Detect which cell encompasses the target text, then output its (X, Y) center coordinate. 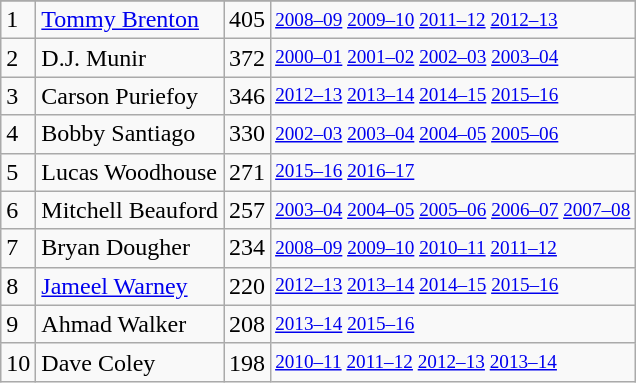
271 (248, 172)
1 (18, 20)
2010–11 2011–12 2012–13 2013–14 (453, 362)
9 (18, 324)
2008–09 2009–10 2011–12 2012–13 (453, 20)
Carson Puriefoy (130, 96)
D.J. Munir (130, 58)
Tommy Brenton (130, 20)
346 (248, 96)
220 (248, 286)
2 (18, 58)
2002–03 2003–04 2004–05 2005–06 (453, 134)
Bobby Santiago (130, 134)
2000–01 2001–02 2002–03 2003–04 (453, 58)
10 (18, 362)
Bryan Dougher (130, 248)
Lucas Woodhouse (130, 172)
208 (248, 324)
5 (18, 172)
Ahmad Walker (130, 324)
8 (18, 286)
Mitchell Beauford (130, 210)
2003–04 2004–05 2005–06 2006–07 2007–08 (453, 210)
257 (248, 210)
3 (18, 96)
198 (248, 362)
372 (248, 58)
2008–09 2009–10 2010–11 2011–12 (453, 248)
405 (248, 20)
2015–16 2016–17 (453, 172)
4 (18, 134)
Jameel Warney (130, 286)
7 (18, 248)
234 (248, 248)
2013–14 2015–16 (453, 324)
Dave Coley (130, 362)
330 (248, 134)
6 (18, 210)
